Provide the [X, Y] coordinate of the cell's center where the given text is located.  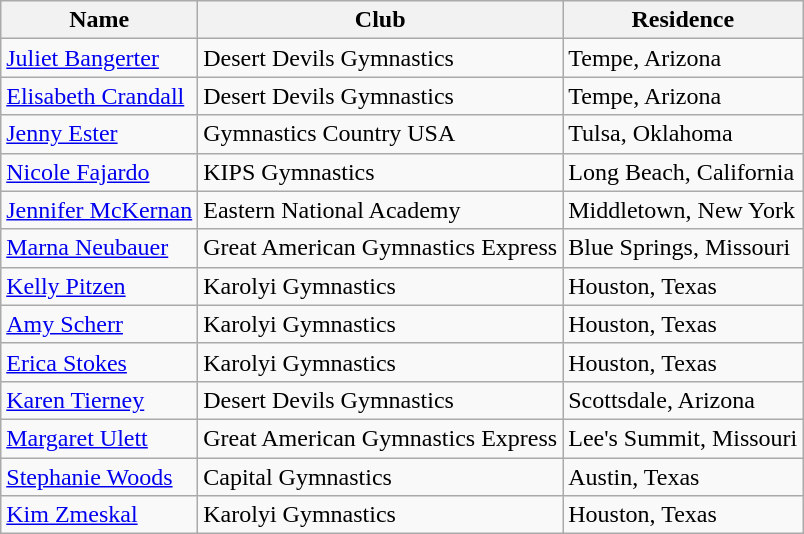
KIPS Gymnastics [380, 172]
Middletown, New York [683, 210]
Long Beach, California [683, 172]
Capital Gymnastics [380, 477]
Nicole Fajardo [100, 172]
Jenny Ester [100, 134]
Austin, Texas [683, 477]
Stephanie Woods [100, 477]
Scottsdale, Arizona [683, 400]
Tulsa, Oklahoma [683, 134]
Margaret Ulett [100, 438]
Blue Springs, Missouri [683, 248]
Erica Stokes [100, 362]
Jennifer McKernan [100, 210]
Lee's Summit, Missouri [683, 438]
Juliet Bangerter [100, 58]
Amy Scherr [100, 324]
Karen Tierney [100, 400]
Name [100, 20]
Eastern National Academy [380, 210]
Elisabeth Crandall [100, 96]
Kelly Pitzen [100, 286]
Kim Zmeskal [100, 515]
Marna Neubauer [100, 248]
Residence [683, 20]
Gymnastics Country USA [380, 134]
Club [380, 20]
